Scan for the cell matching the given text and deliver its (x, y) coordinate at center. 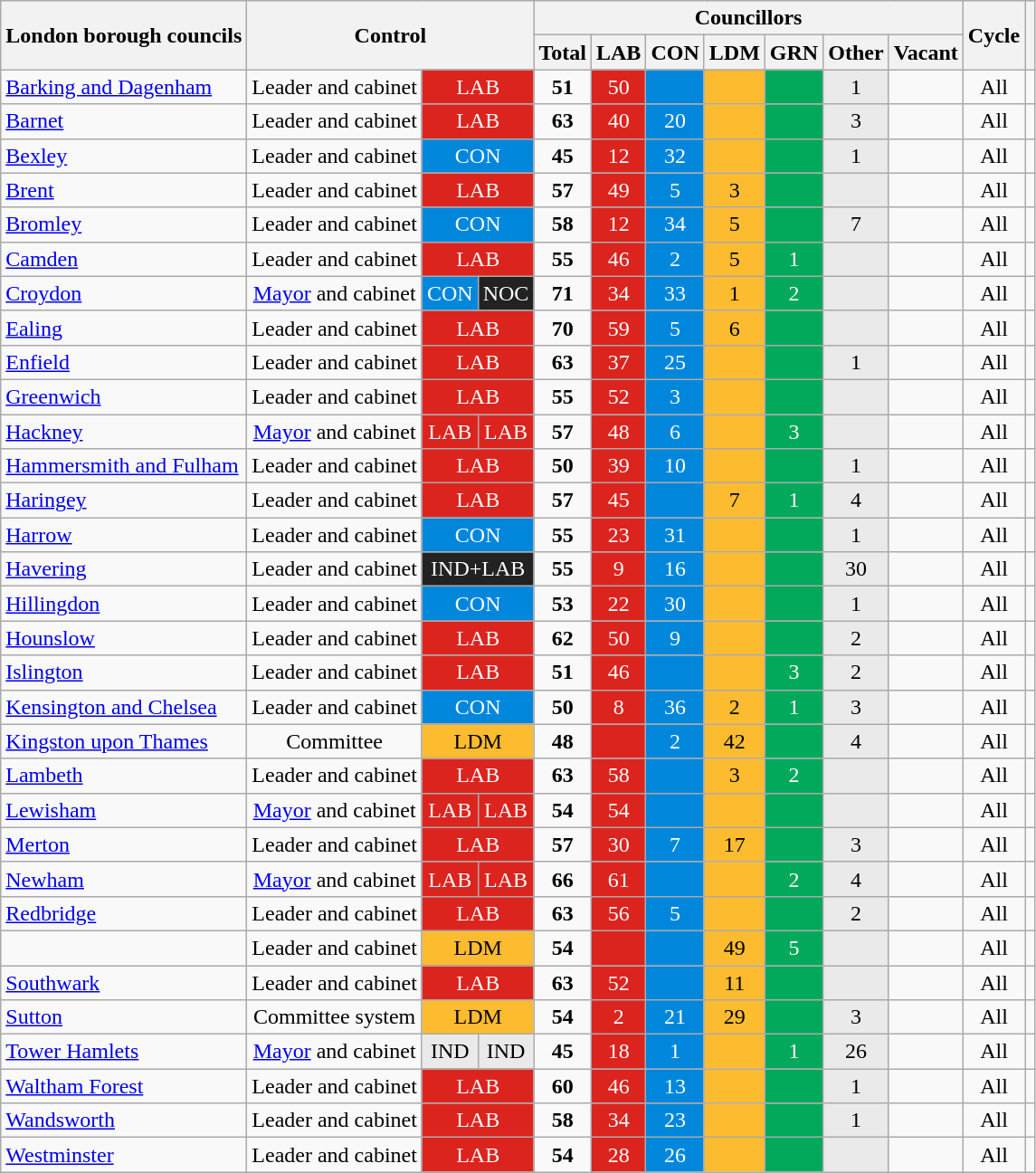
70 (563, 328)
Islington (124, 672)
62 (563, 638)
10 (675, 466)
Redbridge (124, 913)
61 (618, 879)
39 (618, 466)
Harrow (124, 535)
Merton (124, 844)
NOC (506, 293)
20 (675, 121)
Wandsworth (124, 1121)
Haringey (124, 501)
London borough councils (124, 35)
Bromley (124, 224)
Other (856, 52)
40 (618, 121)
37 (618, 362)
32 (675, 156)
Barnet (124, 121)
Southwark (124, 982)
Total (563, 52)
Camden (124, 259)
Lewisham (124, 810)
17 (735, 844)
Enfield (124, 362)
Hammersmith and Fulham (124, 466)
31 (675, 535)
Waltham Forest (124, 1086)
Bexley (124, 156)
Havering (124, 569)
Committee (335, 741)
56 (618, 913)
Kingston upon Thames (124, 741)
36 (675, 707)
66 (563, 879)
16 (675, 569)
Councillors (748, 18)
11 (735, 982)
Newham (124, 879)
Cycle (993, 35)
Greenwich (124, 396)
Westminster (124, 1155)
Hounslow (124, 638)
Croydon (124, 293)
Vacant (926, 52)
Brent (124, 190)
25 (675, 362)
8 (618, 707)
71 (563, 293)
28 (618, 1155)
Lambeth (124, 776)
22 (618, 604)
Sutton (124, 1017)
42 (735, 741)
Barking and Dagenham (124, 87)
13 (675, 1086)
29 (735, 1017)
IND+LAB (478, 569)
Tower Hamlets (124, 1052)
21 (675, 1017)
Control (391, 35)
Committee system (335, 1017)
59 (618, 328)
Hillingdon (124, 604)
Hackney (124, 432)
GRN (794, 52)
33 (675, 293)
53 (563, 604)
18 (618, 1052)
60 (563, 1086)
Ealing (124, 328)
Kensington and Chelsea (124, 707)
